Find where the given text appears and provide that cell's center as [X, Y] coordinate. 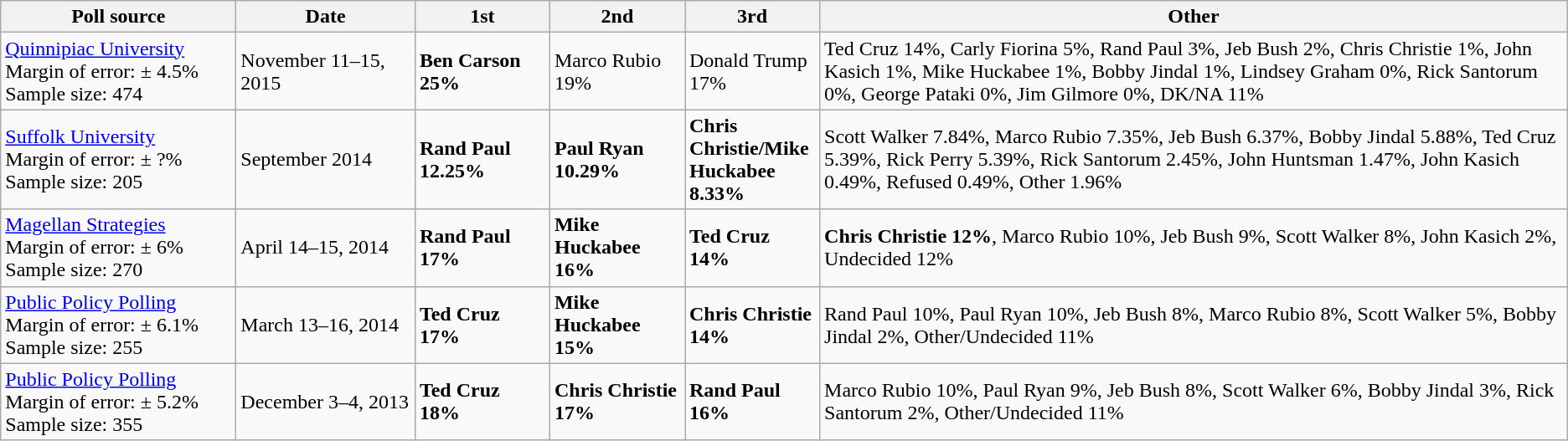
Chris Christie 12%, Marco Rubio 10%, Jeb Bush 9%, Scott Walker 8%, John Kasich 2%, Undecided 12% [1194, 248]
1st [482, 17]
Donald Trump17% [752, 71]
Ted Cruz17% [482, 325]
Other [1194, 17]
Mike Huckabee15% [616, 325]
April 14–15, 2014 [326, 248]
3rd [752, 17]
Rand Paul16% [752, 402]
Paul Ryan10.29% [616, 159]
Chris Christie14% [752, 325]
Mike Huckabee16% [616, 248]
Suffolk UniversityMargin of error: ± ?%Sample size: 205 [119, 159]
Ben Carson25% [482, 71]
Ted Cruz14% [752, 248]
Poll source [119, 17]
Date [326, 17]
Marco Rubio 10%, Paul Ryan 9%, Jeb Bush 8%, Scott Walker 6%, Bobby Jindal 3%, Rick Santorum 2%, Other/Undecided 11% [1194, 402]
December 3–4, 2013 [326, 402]
Marco Rubio19% [616, 71]
Rand Paul17% [482, 248]
Chris Christie17% [616, 402]
Public Policy PollingMargin of error: ± 6.1%Sample size: 255 [119, 325]
2nd [616, 17]
Rand Paul12.25% [482, 159]
Quinnipiac UniversityMargin of error: ± 4.5%Sample size: 474 [119, 71]
Chris Christie/Mike Huckabee8.33% [752, 159]
Magellan StrategiesMargin of error: ± 6%Sample size: 270 [119, 248]
November 11–15, 2015 [326, 71]
Ted Cruz18% [482, 402]
Rand Paul 10%, Paul Ryan 10%, Jeb Bush 8%, Marco Rubio 8%, Scott Walker 5%, Bobby Jindal 2%, Other/Undecided 11% [1194, 325]
September 2014 [326, 159]
Public Policy PollingMargin of error: ± 5.2%Sample size: 355 [119, 402]
March 13–16, 2014 [326, 325]
